Capture the cell that displays the provided text and extract its (x, y) central coordinate. 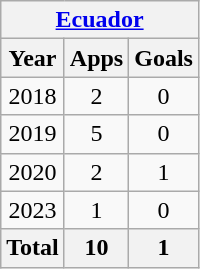
2023 (33, 210)
2019 (33, 134)
2020 (33, 172)
Goals (164, 58)
10 (96, 248)
Year (33, 58)
5 (96, 134)
Total (33, 248)
2018 (33, 96)
Apps (96, 58)
Ecuador (100, 20)
